Capture the cell that displays the provided text and extract its (X, Y) central coordinate. 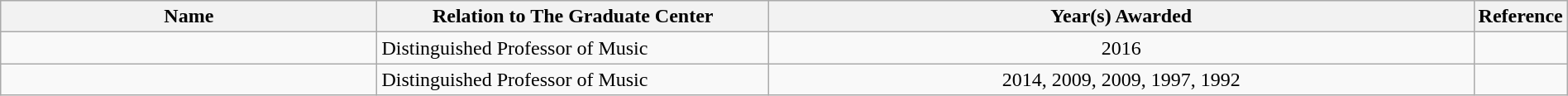
Name (189, 17)
Year(s) Awarded (1121, 17)
Reference (1520, 17)
2014, 2009, 2009, 1997, 1992 (1121, 79)
2016 (1121, 48)
Relation to The Graduate Center (573, 17)
